From the cell containing the given text, extract its center point as (X, Y) coordinate. 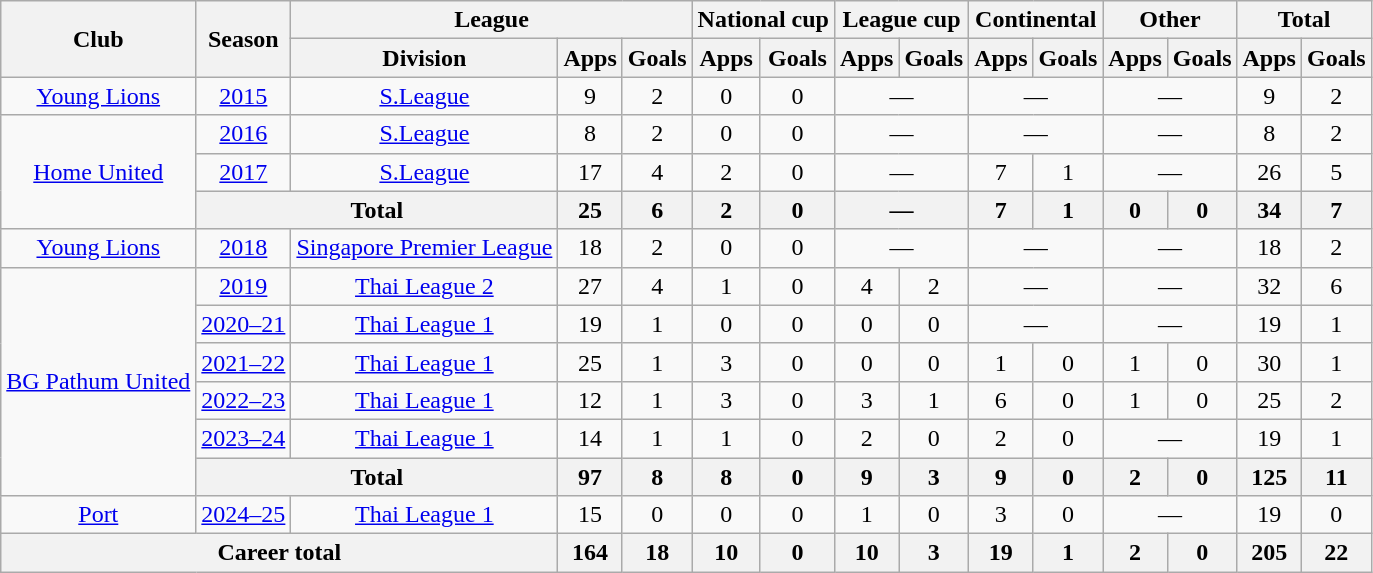
2023–24 (244, 438)
2024–25 (244, 515)
164 (590, 553)
2019 (244, 286)
30 (1269, 362)
125 (1269, 477)
National cup (763, 20)
2018 (244, 248)
Season (244, 39)
11 (1336, 477)
BG Pathum United (98, 381)
34 (1269, 210)
12 (590, 400)
32 (1269, 286)
Continental (1036, 20)
Home United (98, 172)
Career total (280, 553)
27 (590, 286)
Thai League 2 (424, 286)
15 (590, 515)
2015 (244, 96)
205 (1269, 553)
Division (424, 58)
Other (1170, 20)
17 (590, 172)
2016 (244, 134)
97 (590, 477)
League cup (901, 20)
Port (98, 515)
26 (1269, 172)
Club (98, 39)
2017 (244, 172)
14 (590, 438)
5 (1336, 172)
22 (1336, 553)
2020–21 (244, 324)
2021–22 (244, 362)
League (492, 20)
2022–23 (244, 400)
Singapore Premier League (424, 248)
